Output the [x, y] coordinate of the center of the cell containing the given text.  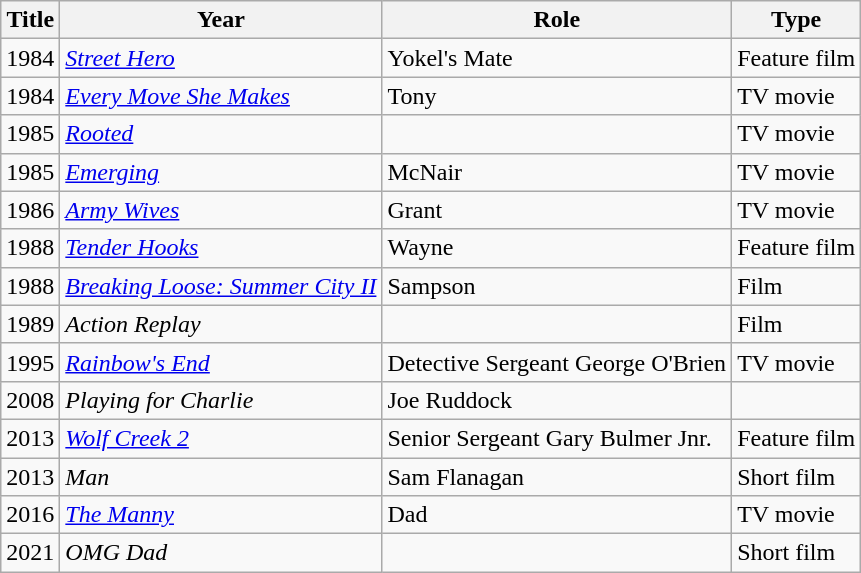
OMG Dad [221, 553]
Dad [557, 515]
The Manny [221, 515]
Playing for Charlie [221, 400]
2016 [30, 515]
Action Replay [221, 324]
2008 [30, 400]
Rainbow's End [221, 362]
Every Move She Makes [221, 96]
Street Hero [221, 58]
Emerging [221, 172]
Year [221, 20]
Rooted [221, 134]
Title [30, 20]
Wayne [557, 248]
Role [557, 20]
Joe Ruddock [557, 400]
1995 [30, 362]
1989 [30, 324]
Senior Sergeant Gary Bulmer Jnr. [557, 438]
Type [796, 20]
Yokel's Mate [557, 58]
Wolf Creek 2 [221, 438]
2021 [30, 553]
McNair [557, 172]
Army Wives [221, 210]
Man [221, 477]
1986 [30, 210]
Sampson [557, 286]
Grant [557, 210]
Tender Hooks [221, 248]
Detective Sergeant George O'Brien [557, 362]
Tony [557, 96]
Breaking Loose: Summer City II [221, 286]
Sam Flanagan [557, 477]
